Determine the (X, Y) coordinate at the center of the cell enclosing the given text.  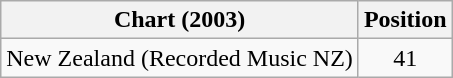
New Zealand (Recorded Music NZ) (180, 58)
Chart (2003) (180, 20)
Position (405, 20)
41 (405, 58)
